Pinpoint the cell where the given text exists, returning its [x, y] midpoint coordinate. 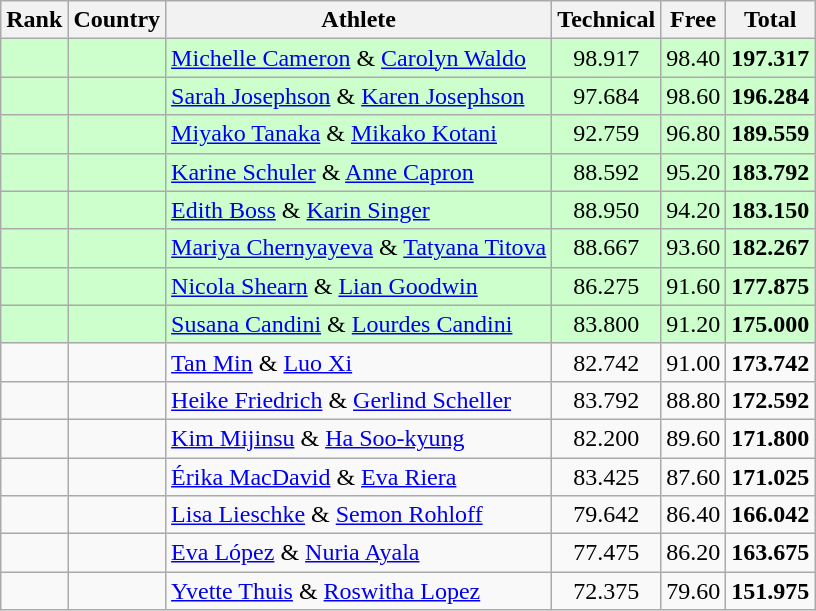
Country [117, 20]
96.80 [694, 134]
189.559 [770, 134]
Sarah Josephson & Karen Josephson [359, 96]
87.60 [694, 477]
91.60 [694, 286]
88.592 [606, 172]
83.425 [606, 477]
196.284 [770, 96]
Total [770, 20]
Michelle Cameron & Carolyn Waldo [359, 58]
166.042 [770, 515]
Edith Boss & Karin Singer [359, 210]
86.20 [694, 553]
91.20 [694, 324]
172.592 [770, 400]
Eva López & Nuria Ayala [359, 553]
Athlete [359, 20]
79.642 [606, 515]
Tan Min & Luo Xi [359, 362]
88.667 [606, 248]
89.60 [694, 438]
Miyako Tanaka & Mikako Kotani [359, 134]
Susana Candini & Lourdes Candini [359, 324]
151.975 [770, 591]
83.800 [606, 324]
93.60 [694, 248]
98.60 [694, 96]
Heike Friedrich & Gerlind Scheller [359, 400]
98.40 [694, 58]
175.000 [770, 324]
86.40 [694, 515]
173.742 [770, 362]
88.950 [606, 210]
171.800 [770, 438]
Nicola Shearn & Lian Goodwin [359, 286]
77.475 [606, 553]
Yvette Thuis & Roswitha Lopez [359, 591]
Karine Schuler & Anne Capron [359, 172]
182.267 [770, 248]
183.150 [770, 210]
79.60 [694, 591]
82.742 [606, 362]
Rank [34, 20]
83.792 [606, 400]
88.80 [694, 400]
72.375 [606, 591]
86.275 [606, 286]
94.20 [694, 210]
183.792 [770, 172]
197.317 [770, 58]
97.684 [606, 96]
91.00 [694, 362]
Technical [606, 20]
Érika MacDavid & Eva Riera [359, 477]
82.200 [606, 438]
92.759 [606, 134]
171.025 [770, 477]
95.20 [694, 172]
Kim Mijinsu & Ha Soo-kyung [359, 438]
177.875 [770, 286]
Mariya Chernyayeva & Tatyana Titova [359, 248]
98.917 [606, 58]
163.675 [770, 553]
Free [694, 20]
Lisa Lieschke & Semon Rohloff [359, 515]
